Determine the [x, y] coordinate at the center of the cell enclosing the given text.  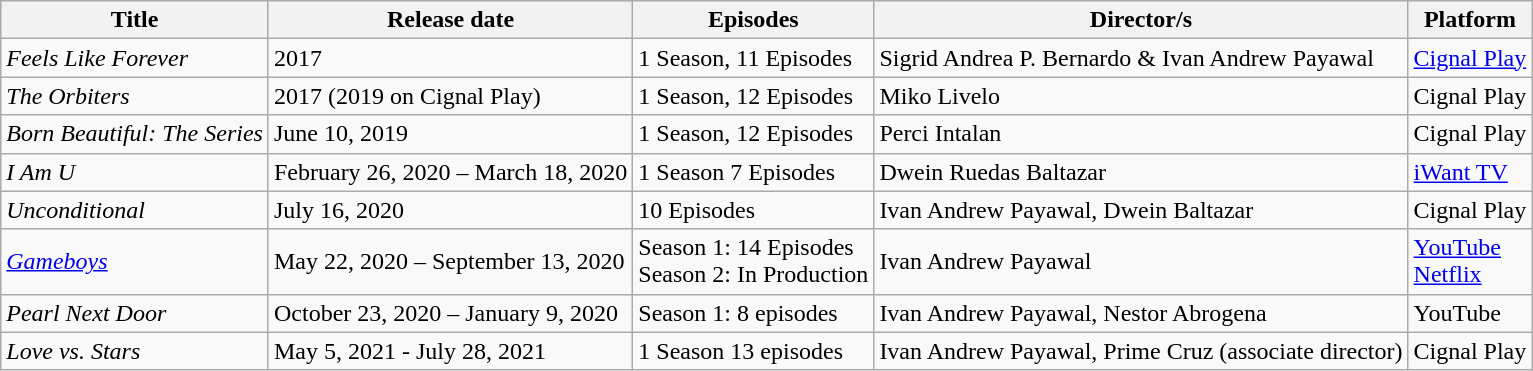
Episodes [754, 20]
Perci Intalan [1141, 134]
Dwein Ruedas Baltazar [1141, 172]
1 Season, 11 Episodes [754, 58]
July 16, 2020 [450, 210]
10 Episodes [754, 210]
The Orbiters [135, 96]
Title [135, 20]
Platform [1470, 20]
2017 [450, 58]
iWant TV [1470, 172]
Unconditional [135, 210]
Pearl Next Door [135, 313]
Love vs. Stars [135, 351]
Season 1: 8 episodes [754, 313]
Gameboys [135, 262]
October 23, 2020 – January 9, 2020 [450, 313]
YouTubeNetflix [1470, 262]
Season 1: 14 EpisodesSeason 2: In Production [754, 262]
1 Season 7 Episodes [754, 172]
Feels Like Forever [135, 58]
Ivan Andrew Payawal, Prime Cruz (associate director) [1141, 351]
Ivan Andrew Payawal [1141, 262]
February 26, 2020 – March 18, 2020 [450, 172]
June 10, 2019 [450, 134]
Ivan Andrew Payawal, Nestor Abrogena [1141, 313]
Born Beautiful: The Series [135, 134]
2017 (2019 on Cignal Play) [450, 96]
I Am U [135, 172]
May 5, 2021 - July 28, 2021 [450, 351]
1 Season 13 episodes [754, 351]
Release date [450, 20]
YouTube [1470, 313]
Miko Livelo [1141, 96]
Sigrid Andrea P. Bernardo & Ivan Andrew Payawal [1141, 58]
Ivan Andrew Payawal, Dwein Baltazar [1141, 210]
Director/s [1141, 20]
May 22, 2020 – September 13, 2020 [450, 262]
